Extract the [X, Y] coordinate from the center of the cell holding the provided text.  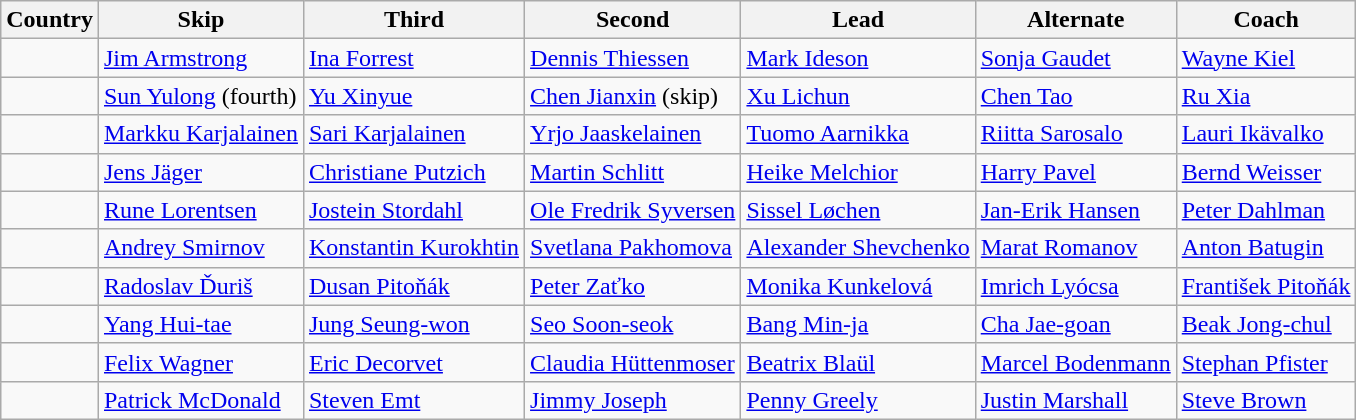
Penny Greely [858, 400]
Lauri Ikävalko [1266, 134]
Steven Emt [414, 400]
Yang Hui-tae [200, 324]
Marcel Bodenmann [1076, 362]
Alternate [1076, 20]
Bernd Weisser [1266, 172]
Steve Brown [1266, 400]
Third [414, 20]
Stephan Pfister [1266, 362]
Patrick McDonald [200, 400]
Lead [858, 20]
František Pitoňák [1266, 286]
Monika Kunkelová [858, 286]
Beatrix Blaül [858, 362]
Jens Jäger [200, 172]
Riitta Sarosalo [1076, 134]
Jan-Erik Hansen [1076, 210]
Ole Fredrik Syversen [633, 210]
Sissel Løchen [858, 210]
Ru Xia [1266, 96]
Jimmy Joseph [633, 400]
Seo Soon-seok [633, 324]
Second [633, 20]
Ina Forrest [414, 58]
Svetlana Pakhomova [633, 248]
Harry Pavel [1076, 172]
Dennis Thiessen [633, 58]
Andrey Smirnov [200, 248]
Markku Karjalainen [200, 134]
Coach [1266, 20]
Skip [200, 20]
Claudia Hüttenmoser [633, 362]
Bang Min-ja [858, 324]
Felix Wagner [200, 362]
Peter Dahlman [1266, 210]
Sun Yulong (fourth) [200, 96]
Heike Melchior [858, 172]
Yu Xinyue [414, 96]
Chen Tao [1076, 96]
Justin Marshall [1076, 400]
Peter Zaťko [633, 286]
Jostein Stordahl [414, 210]
Anton Batugin [1266, 248]
Konstantin Kurokhtin [414, 248]
Marat Romanov [1076, 248]
Martin Schlitt [633, 172]
Jung Seung-won [414, 324]
Christiane Putzich [414, 172]
Wayne Kiel [1266, 58]
Rune Lorentsen [200, 210]
Radoslav Ďuriš [200, 286]
Yrjo Jaaskelainen [633, 134]
Imrich Lyócsa [1076, 286]
Alexander Shevchenko [858, 248]
Jim Armstrong [200, 58]
Tuomo Aarnikka [858, 134]
Beak Jong-chul [1266, 324]
Mark Ideson [858, 58]
Dusan Pitoňák [414, 286]
Cha Jae-goan [1076, 324]
Chen Jianxin (skip) [633, 96]
Eric Decorvet [414, 362]
Sari Karjalainen [414, 134]
Xu Lichun [858, 96]
Sonja Gaudet [1076, 58]
Country [50, 20]
